Identify which cell holds the provided text, then report its (X, Y) central coordinate. 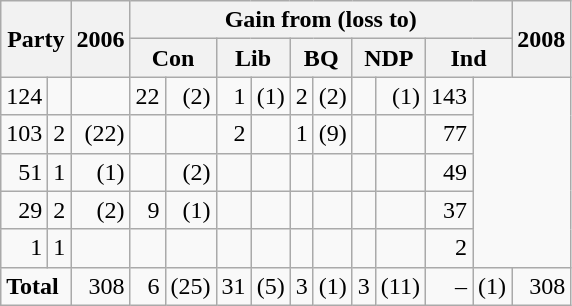
22 (148, 96)
Con (173, 58)
29 (24, 210)
(11) (400, 286)
NDP (388, 58)
31 (234, 286)
(25) (190, 286)
6 (148, 286)
– (448, 286)
37 (448, 210)
9 (148, 210)
BQ (321, 58)
124 (24, 96)
Ind (468, 58)
2008 (542, 39)
(9) (332, 134)
2006 (100, 39)
143 (448, 96)
103 (24, 134)
Total (36, 286)
Gain from (loss to) (321, 20)
77 (448, 134)
Lib (253, 58)
(22) (100, 134)
51 (24, 172)
Party (36, 39)
49 (448, 172)
(5) (270, 286)
